Return [X, Y] of the center of cell containing provided text 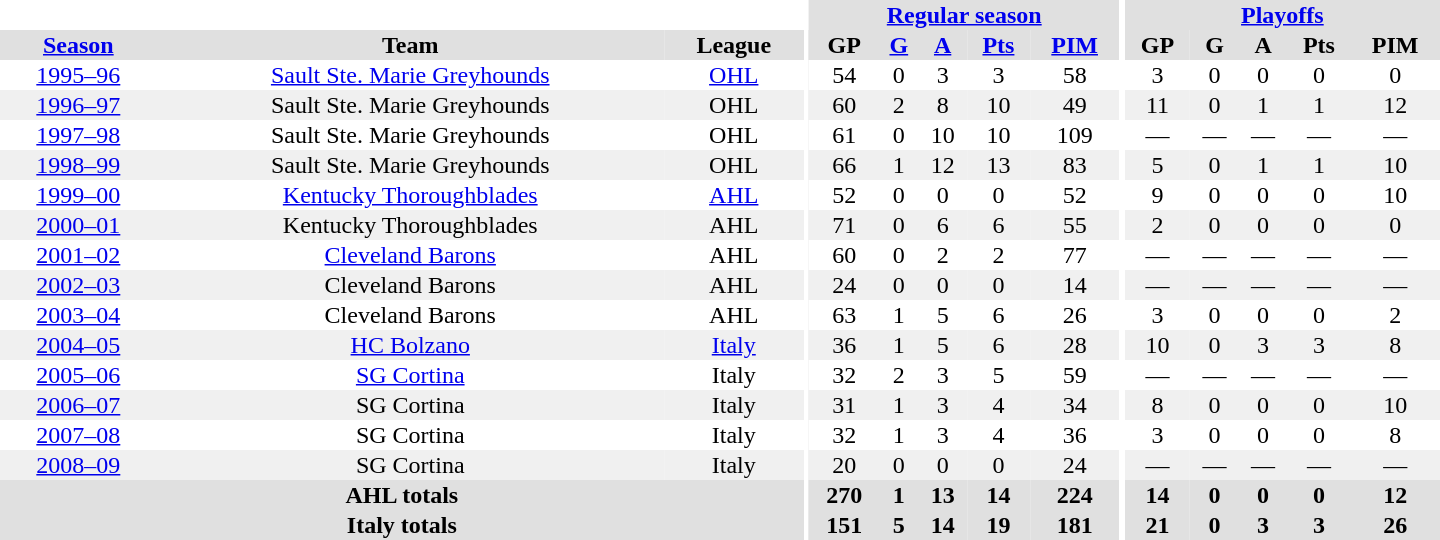
2001–02 [78, 255]
Italy totals [402, 525]
1998–99 [78, 165]
HC Bolzano [410, 345]
224 [1074, 495]
109 [1074, 135]
1995–96 [78, 75]
AHL totals [402, 495]
20 [844, 465]
1997–98 [78, 135]
1999–00 [78, 195]
59 [1074, 375]
63 [844, 315]
2004–05 [78, 345]
2005–06 [78, 375]
61 [844, 135]
9 [1158, 195]
270 [844, 495]
19 [998, 525]
151 [844, 525]
181 [1074, 525]
66 [844, 165]
2003–04 [78, 315]
77 [1074, 255]
2000–01 [78, 225]
31 [844, 405]
Playoffs [1282, 15]
71 [844, 225]
League [734, 45]
Season [78, 45]
34 [1074, 405]
2008–09 [78, 465]
2002–03 [78, 285]
1996–97 [78, 105]
49 [1074, 105]
28 [1074, 345]
83 [1074, 165]
Regular season [964, 15]
58 [1074, 75]
11 [1158, 105]
21 [1158, 525]
Team [410, 45]
2006–07 [78, 405]
55 [1074, 225]
54 [844, 75]
2007–08 [78, 435]
